Provide the [x, y] coordinate of the cell's center where the given text is located.  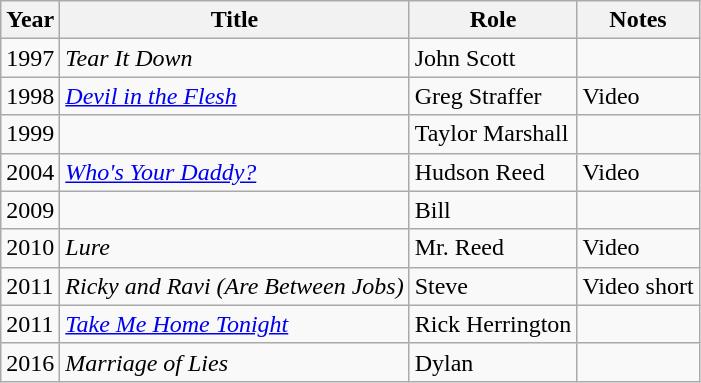
Taylor Marshall [493, 134]
Marriage of Lies [234, 362]
2004 [30, 172]
Notes [638, 20]
Lure [234, 248]
Rick Herrington [493, 324]
Title [234, 20]
2010 [30, 248]
Mr. Reed [493, 248]
Video short [638, 286]
2016 [30, 362]
1998 [30, 96]
Year [30, 20]
Who's Your Daddy? [234, 172]
1997 [30, 58]
Take Me Home Tonight [234, 324]
Hudson Reed [493, 172]
Dylan [493, 362]
2009 [30, 210]
Bill [493, 210]
Ricky and Ravi (Are Between Jobs) [234, 286]
Tear It Down [234, 58]
1999 [30, 134]
Steve [493, 286]
John Scott [493, 58]
Greg Straffer [493, 96]
Role [493, 20]
Devil in the Flesh [234, 96]
